Detect which cell encompasses the target text, then output its (x, y) center coordinate. 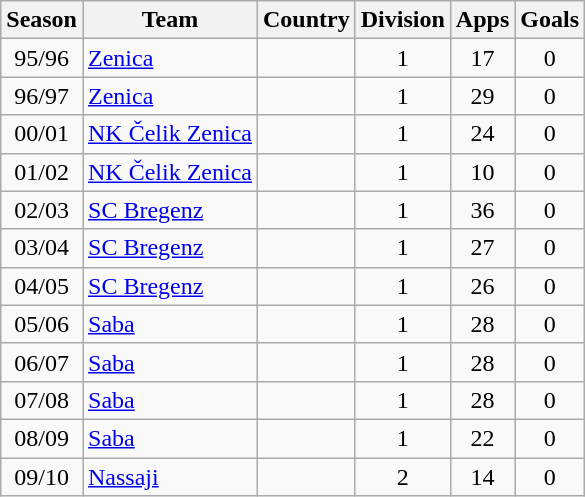
Season (42, 20)
08/09 (42, 438)
01/02 (42, 172)
00/01 (42, 134)
Country (307, 20)
09/10 (42, 477)
10 (482, 172)
2 (402, 477)
96/97 (42, 96)
03/04 (42, 248)
24 (482, 134)
02/03 (42, 210)
26 (482, 286)
36 (482, 210)
07/08 (42, 400)
Goals (550, 20)
27 (482, 248)
Nassaji (170, 477)
29 (482, 96)
04/05 (42, 286)
Apps (482, 20)
05/06 (42, 324)
Division (402, 20)
17 (482, 58)
06/07 (42, 362)
95/96 (42, 58)
22 (482, 438)
14 (482, 477)
Team (170, 20)
